Scan for the cell matching the given text and deliver its (x, y) coordinate at center. 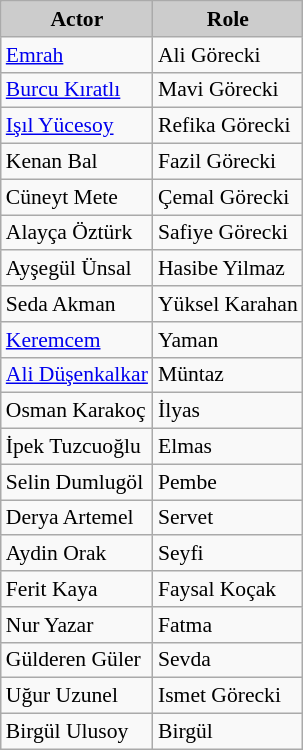
Faysal Koçak (228, 589)
Emrah (77, 55)
İlyas (228, 411)
Safiye Görecki (228, 233)
Pembe (228, 482)
Fazil Görecki (228, 162)
Ismet Görecki (228, 696)
Aydin Orak (77, 554)
İpek Tuzcuoğlu (77, 447)
Ayşegül Ünsal (77, 269)
Keremcem (77, 340)
Refika Görecki (228, 126)
Hasibe Yilmaz (228, 269)
Müntaz (228, 375)
Ferit Kaya (77, 589)
Uğur Uzunel (77, 696)
Actor (77, 19)
Gülderen Güler (77, 660)
Sevda (228, 660)
Fatma (228, 625)
Seda Akman (77, 304)
Ali Düşenkalkar (77, 375)
Mavi Görecki (228, 90)
Birgül Ulusoy (77, 732)
Osman Karakoç (77, 411)
Kenan Bal (77, 162)
Burcu Kıratlı (77, 90)
Ali Görecki (228, 55)
Role (228, 19)
Birgül (228, 732)
Selin Dumlugöl (77, 482)
Derya Artemel (77, 518)
Çemal Görecki (228, 197)
Nur Yazar (77, 625)
Seyfi (228, 554)
Cüneyt Mete (77, 197)
Elmas (228, 447)
Yüksel Karahan (228, 304)
Işıl Yücesoy (77, 126)
Yaman (228, 340)
Alayça Öztürk (77, 233)
Servet (228, 518)
